Detect which cell encompasses the target text, then output its [X, Y] center coordinate. 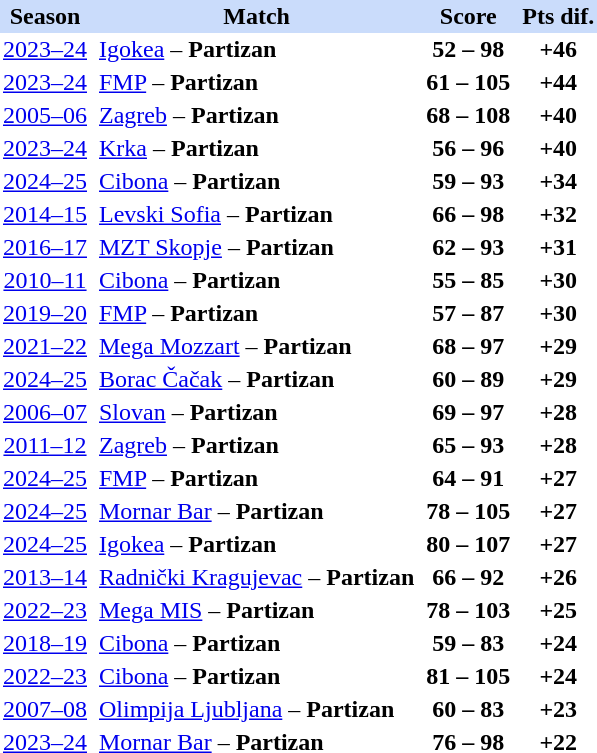
66 – 92 [468, 578]
57 – 87 [468, 314]
59 – 93 [468, 182]
+26 [558, 578]
Borac Čačak – Partizan [256, 380]
60 – 83 [468, 710]
+32 [558, 214]
+44 [558, 82]
2016–17 [45, 248]
66 – 98 [468, 214]
68 – 97 [468, 346]
60 – 89 [468, 380]
2011–12 [45, 446]
+25 [558, 610]
2013–14 [45, 578]
2010–11 [45, 280]
65 – 93 [468, 446]
68 – 108 [468, 116]
Mega MIS – Partizan [256, 610]
2005–06 [45, 116]
2007–08 [45, 710]
Slovan – Partizan [256, 412]
2014–15 [45, 214]
2019–20 [45, 314]
Krka – Partizan [256, 148]
+46 [558, 50]
Season [45, 16]
69 – 97 [468, 412]
59 – 83 [468, 644]
78 – 105 [468, 512]
81 – 105 [468, 676]
52 – 98 [468, 50]
2018–19 [45, 644]
Pts dif. [558, 16]
80 – 107 [468, 544]
61 – 105 [468, 82]
MZT Skopje – Partizan [256, 248]
56 – 96 [468, 148]
Mornar Bar – Partizan [256, 512]
Radnički Kragujevac – Partizan [256, 578]
Olimpija Ljubljana – Partizan [256, 710]
Score [468, 16]
+23 [558, 710]
2021–22 [45, 346]
Levski Sofia – Partizan [256, 214]
64 – 91 [468, 478]
+31 [558, 248]
Mega Mozzart – Partizan [256, 346]
55 – 85 [468, 280]
2006–07 [45, 412]
78 – 103 [468, 610]
+34 [558, 182]
Match [256, 16]
62 – 93 [468, 248]
